Extract the [x, y] coordinate from the center of the cell holding the provided text.  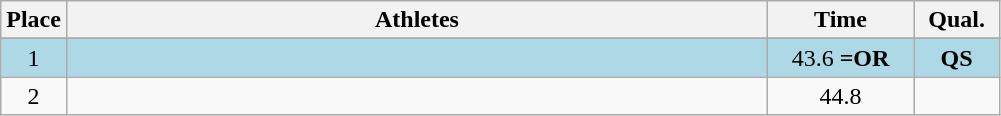
Qual. [957, 20]
1 [34, 58]
43.6 =OR [841, 58]
QS [957, 58]
Athletes [416, 20]
44.8 [841, 96]
2 [34, 96]
Place [34, 20]
Time [841, 20]
